Identify which cell holds the provided text, then report its [x, y] central coordinate. 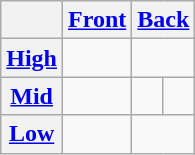
Back [164, 20]
Mid [32, 96]
Front [98, 20]
Low [32, 134]
High [32, 58]
